Identify which cell holds the provided text, then report its [x, y] central coordinate. 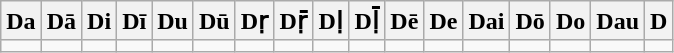
Dai [486, 21]
De [444, 21]
Du [173, 21]
Dau [618, 21]
Dṛ [254, 21]
Dā [61, 21]
Da [21, 21]
D [659, 21]
Dū [214, 21]
Dō [530, 21]
Dē [404, 21]
Dī [134, 21]
Dḷ [331, 21]
Do [570, 21]
Dṝ [294, 21]
Di [100, 21]
Dḹ [367, 21]
